Pinpoint the cell where the given text exists, returning its (x, y) midpoint coordinate. 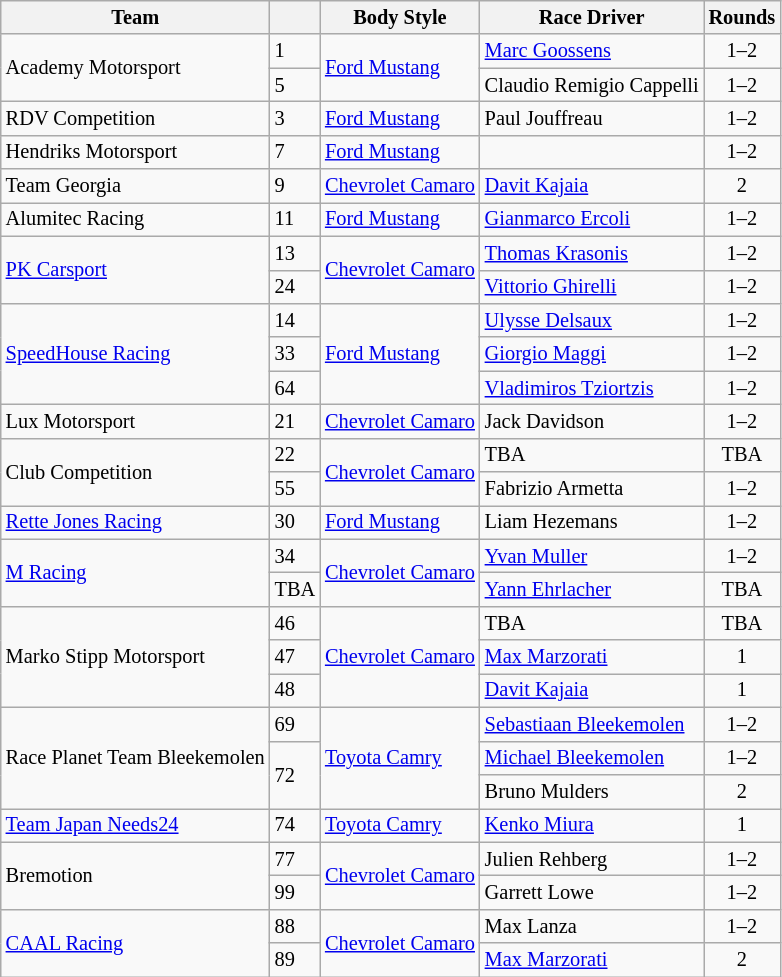
Alumitec Racing (136, 219)
74 (295, 825)
Giorgio Maggi (592, 354)
34 (295, 556)
SpeedHouse Racing (136, 354)
Liam Hezemans (592, 522)
Paul Jouffreau (592, 118)
Team Georgia (136, 186)
14 (295, 320)
48 (295, 690)
Race Planet Team Bleekemolen (136, 758)
64 (295, 388)
Academy Motorsport (136, 68)
Fabrizio Armetta (592, 489)
24 (295, 287)
RDV Competition (136, 118)
Body Style (400, 17)
Julien Rehberg (592, 859)
Team Japan Needs24 (136, 825)
CAAL Racing (136, 942)
M Racing (136, 572)
Vittorio Ghirelli (592, 287)
Team (136, 17)
33 (295, 354)
Lux Motorsport (136, 421)
Marko Stipp Motorsport (136, 656)
Gianmarco Ercoli (592, 219)
Jack Davidson (592, 421)
Yann Ehrlacher (592, 589)
Michael Bleekemolen (592, 758)
Vladimiros Tziortzis (592, 388)
Kenko Miura (592, 825)
Rette Jones Racing (136, 522)
88 (295, 926)
Garrett Lowe (592, 892)
Club Competition (136, 472)
13 (295, 253)
30 (295, 522)
47 (295, 657)
89 (295, 960)
5 (295, 85)
Bruno Mulders (592, 791)
72 (295, 774)
7 (295, 152)
PK Carsport (136, 270)
Ulysse Delsaux (592, 320)
46 (295, 623)
11 (295, 219)
Thomas Krasonis (592, 253)
Claudio Remigio Cappelli (592, 85)
3 (295, 118)
Hendriks Motorsport (136, 152)
55 (295, 489)
Max Lanza (592, 926)
22 (295, 455)
77 (295, 859)
Marc Goossens (592, 51)
9 (295, 186)
69 (295, 724)
Sebastiaan Bleekemolen (592, 724)
Bremotion (136, 876)
Race Driver (592, 17)
99 (295, 892)
Yvan Muller (592, 556)
Rounds (742, 17)
21 (295, 421)
